Return the (x, y) coordinate for the center point of the cell that contains the specified text.  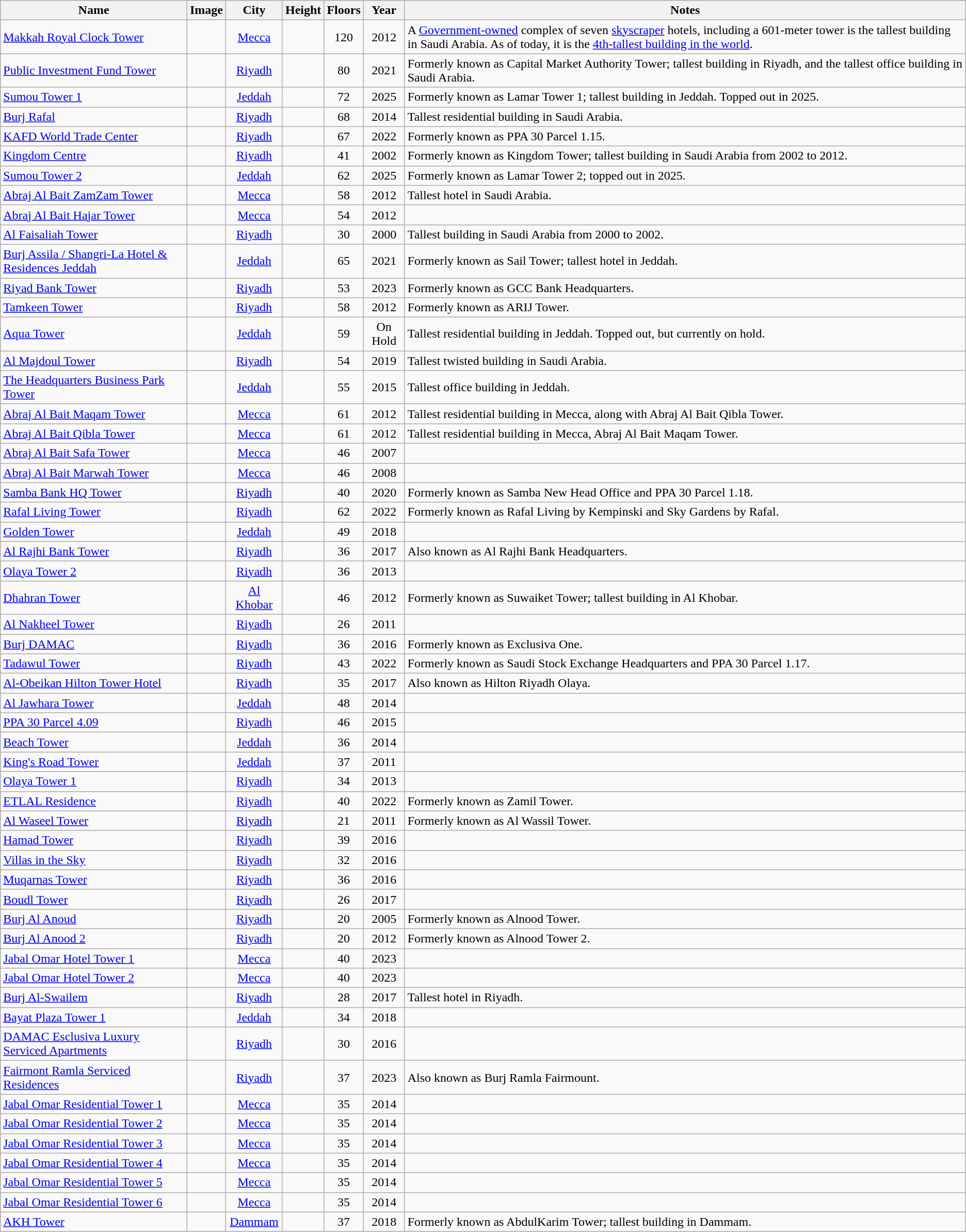
Formerly known as Rafal Living by Kempinski and Sky Gardens by Rafal. (685, 512)
Floors (344, 10)
Name (94, 10)
Year (384, 10)
Also known as Hilton Riyadh Olaya. (685, 683)
Burj DAMAC (94, 644)
39 (344, 840)
Formerly known as ARIJ Tower. (685, 308)
Burj Assila / Shangri-La Hotel & Residences Jeddah (94, 261)
PPA 30 Parcel 4.09 (94, 723)
Formerly known as Lamar Tower 1; tallest building in Jeddah. Topped out in 2025. (685, 97)
49 (344, 532)
King's Road Tower (94, 762)
Jabal Omar Hotel Tower 1 (94, 958)
Also known as Burj Ramla Fairmount. (685, 1078)
Makkah Royal Clock Tower (94, 37)
Villas in the Sky (94, 860)
Jabal Omar Hotel Tower 2 (94, 978)
Tallest building in Saudi Arabia from 2000 to 2002. (685, 234)
32 (344, 860)
Al Faisaliah Tower (94, 234)
Aqua Tower (94, 334)
2020 (384, 492)
DAMAC Esclusiva Luxury Serviced Apartments (94, 1044)
Also known as Al Rajhi Bank Headquarters. (685, 551)
2008 (384, 473)
2019 (384, 361)
67 (344, 136)
Abraj Al Bait Marwah Tower (94, 473)
65 (344, 261)
41 (344, 156)
59 (344, 334)
Jabal Omar Residential Tower 2 (94, 1124)
Tallest residential building in Mecca, Abraj Al Bait Maqam Tower. (685, 434)
Formerly known as AbdulKarim Tower; tallest building in Dammam. (685, 1222)
Rafal Living Tower (94, 512)
Formerly known as Saudi Stock Exchange Headquarters and PPA 30 Parcel 1.17. (685, 664)
53 (344, 287)
Dammam (254, 1222)
Tallest twisted building in Saudi Arabia. (685, 361)
The Headquarters Business Park Tower (94, 387)
On Hold (384, 334)
Samba Bank HQ Tower (94, 492)
Tallest residential building in Mecca, along with Abraj Al Bait Qibla Tower. (685, 414)
Burj Al Anoud (94, 919)
72 (344, 97)
Formerly known as Samba New Head Office and PPA 30 Parcel 1.18. (685, 492)
2005 (384, 919)
Tallest residential building in Jeddah. Topped out, but currently on hold. (685, 334)
Burj Al-Swailem (94, 998)
Height (303, 10)
Jabal Omar Residential Tower 5 (94, 1182)
Burj Al Anood 2 (94, 938)
Formerly known as Suwaiket Tower; tallest building in Al Khobar. (685, 598)
Tallest hotel in Saudi Arabia. (685, 195)
Riyad Bank Tower (94, 287)
Tallest residential building in Saudi Arabia. (685, 117)
City (254, 10)
Boudl Tower (94, 899)
Formerly known as Capital Market Authority Tower; tallest building in Riyadh, and the tallest office building in Saudi Arabia. (685, 70)
Al Nakheel Tower (94, 624)
Image (206, 10)
68 (344, 117)
Jabal Omar Residential Tower 1 (94, 1104)
KAFD World Trade Center (94, 136)
Formerly known as Sail Tower; tallest hotel in Jeddah. (685, 261)
120 (344, 37)
Sumou Tower 1 (94, 97)
Olaya Tower 1 (94, 781)
Abraj Al Bait Qibla Tower (94, 434)
Al Waseel Tower (94, 821)
AKH Tower (94, 1222)
Al Majdoul Tower (94, 361)
Olaya Tower 2 (94, 571)
Jabal Omar Residential Tower 6 (94, 1202)
Fairmont Ramla Serviced Residences (94, 1078)
Formerly known as Exclusiva One. (685, 644)
Tallest hotel in Riyadh. (685, 998)
Tadawul Tower (94, 664)
Formerly known as Zamil Tower. (685, 801)
Abraj Al Bait ZamZam Tower (94, 195)
80 (344, 70)
Dhahran Tower (94, 598)
Burj Rafal (94, 117)
2007 (384, 453)
Abraj Al Bait Hajar Tower (94, 215)
Formerly known as Kingdom Tower; tallest building in Saudi Arabia from 2002 to 2012. (685, 156)
Bayat Plaza Tower 1 (94, 1017)
Public Investment Fund Tower (94, 70)
Formerly known as PPA 30 Parcel 1.15. (685, 136)
ETLAL Residence (94, 801)
21 (344, 821)
Formerly known as Alnood Tower 2. (685, 938)
Hamad Tower (94, 840)
Muqarnas Tower (94, 879)
Formerly known as GCC Bank Headquarters. (685, 287)
Al Khobar (254, 598)
Jabal Omar Residential Tower 3 (94, 1143)
48 (344, 703)
43 (344, 664)
Formerly known as Al Wassil Tower. (685, 821)
Al Jawhara Tower (94, 703)
Al Rajhi Bank Tower (94, 551)
Notes (685, 10)
28 (344, 998)
Tamkeen Tower (94, 308)
Jabal Omar Residential Tower 4 (94, 1163)
2002 (384, 156)
Formerly known as Alnood Tower. (685, 919)
Formerly known as Lamar Tower 2; topped out in 2025. (685, 175)
Sumou Tower 2 (94, 175)
Kingdom Centre (94, 156)
Beach Tower (94, 742)
2000 (384, 234)
Abraj Al Bait Maqam Tower (94, 414)
Abraj Al Bait Safa Tower (94, 453)
Tallest office building in Jeddah. (685, 387)
Golden Tower (94, 532)
Al-Obeikan Hilton Tower Hotel (94, 683)
55 (344, 387)
